For the text-containing cell, return its midpoint in [X, Y] coordinate format. 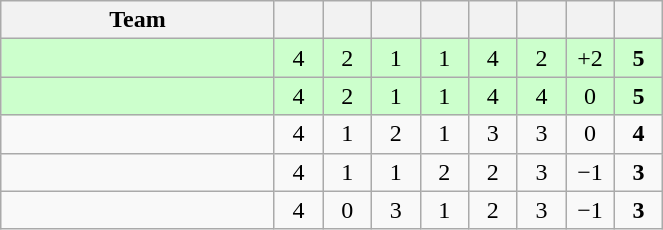
+2 [590, 58]
Team [138, 20]
